Determine the [x, y] coordinate at the center of the cell enclosing the given text.  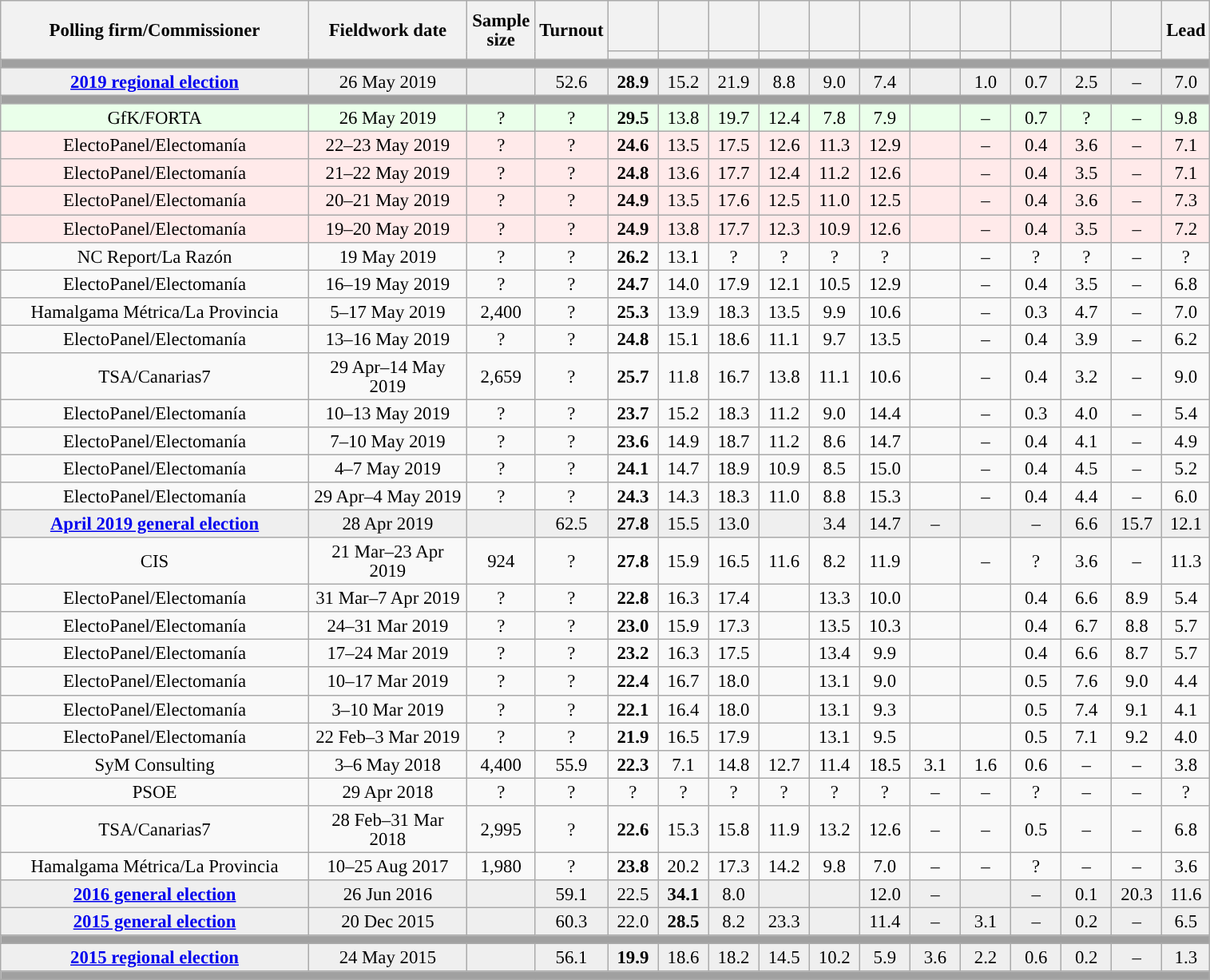
52.6 [572, 81]
2,995 [501, 829]
19 May 2019 [387, 256]
3–10 Mar 2019 [387, 709]
22.4 [633, 682]
55.9 [572, 764]
20–21 May 2019 [387, 201]
7.6 [1086, 682]
8.7 [1137, 653]
15.8 [733, 829]
9.1 [1137, 709]
10–13 May 2019 [387, 414]
14.8 [733, 764]
0.1 [1086, 895]
23.8 [633, 866]
25.3 [633, 311]
15.5 [684, 524]
21–22 May 2019 [387, 174]
60.3 [572, 922]
17.4 [733, 599]
10.5 [834, 284]
24.7 [633, 284]
NC Report/La Razón [155, 256]
PSOE [155, 792]
8.9 [1137, 599]
6.7 [1086, 626]
29 Apr–14 May 2019 [387, 377]
28.5 [684, 922]
28 Apr 2019 [387, 524]
23.0 [633, 626]
26.2 [633, 256]
7.3 [1186, 201]
23.7 [633, 414]
13.0 [733, 524]
April 2019 general election [155, 524]
8.0 [733, 895]
16–19 May 2019 [387, 284]
29 Apr–4 May 2019 [387, 497]
14.2 [784, 866]
24–31 Mar 2019 [387, 626]
3.4 [834, 524]
25.7 [633, 377]
10.2 [834, 958]
3.2 [1086, 377]
10.0 [885, 599]
13.3 [834, 599]
20.3 [1137, 895]
13.6 [684, 174]
26 Jun 2016 [387, 895]
5.9 [885, 958]
22.6 [633, 829]
13–16 May 2019 [387, 339]
11.8 [684, 377]
21 Mar–23 Apr 2019 [387, 561]
3–6 May 2018 [387, 764]
4.5 [1086, 468]
19–20 May 2019 [387, 228]
4.7 [1086, 311]
19.9 [633, 958]
5–17 May 2019 [387, 311]
8.6 [834, 441]
18.5 [885, 764]
28.9 [633, 81]
15.0 [885, 468]
2.5 [1086, 81]
10.3 [885, 626]
24.1 [633, 468]
22.1 [633, 709]
CIS [155, 561]
16.4 [684, 709]
12.3 [784, 228]
14.0 [684, 284]
31 Mar–7 Apr 2019 [387, 599]
59.1 [572, 895]
1.3 [1186, 958]
1.0 [986, 81]
SyM Consulting [155, 764]
20 Dec 2015 [387, 922]
22.5 [633, 895]
14.9 [684, 441]
56.1 [572, 958]
22 Feb–3 Mar 2019 [387, 736]
Fieldwork date [387, 30]
2015 regional election [155, 958]
2016 general election [155, 895]
15.1 [684, 339]
2.2 [986, 958]
24.6 [633, 145]
23.2 [633, 653]
18.7 [733, 441]
20.2 [684, 866]
9.2 [1137, 736]
9.3 [885, 709]
7.2 [1186, 228]
GfK/FORTA [155, 118]
34.1 [684, 895]
Sample size [501, 30]
29 Apr 2018 [387, 792]
23.6 [633, 441]
924 [501, 561]
14.3 [684, 497]
14.5 [784, 958]
10–25 Aug 2017 [387, 866]
19.7 [733, 118]
13.2 [834, 829]
6.5 [1186, 922]
4–7 May 2019 [387, 468]
4.9 [1186, 441]
22.3 [633, 764]
12.0 [885, 895]
9.5 [885, 736]
17.6 [733, 201]
3.8 [1186, 764]
22.0 [633, 922]
Polling firm/Commissioner [155, 30]
23.3 [784, 922]
2,400 [501, 311]
22.8 [633, 599]
Lead [1186, 30]
8.5 [834, 468]
4,400 [501, 764]
6.0 [1186, 497]
2015 general election [155, 922]
1,980 [501, 866]
62.5 [572, 524]
2,659 [501, 377]
10–17 Mar 2019 [387, 682]
7.8 [834, 118]
12.7 [784, 764]
7.9 [885, 118]
6.2 [1186, 339]
29.5 [633, 118]
1.6 [986, 764]
17–24 Mar 2019 [387, 653]
24.3 [633, 497]
15.7 [1137, 524]
7–10 May 2019 [387, 441]
13.9 [684, 311]
18.2 [733, 958]
24 May 2015 [387, 958]
Turnout [572, 30]
3.9 [1086, 339]
28 Feb–31 Mar 2018 [387, 829]
14.4 [885, 414]
2019 regional election [155, 81]
22–23 May 2019 [387, 145]
13.4 [834, 653]
5.2 [1186, 468]
18.9 [733, 468]
9.7 [834, 339]
